Pinpoint the cell where the given text exists, returning its (x, y) midpoint coordinate. 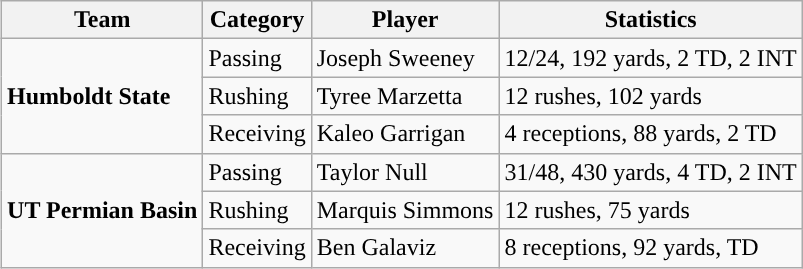
8 receptions, 92 yards, TD (650, 248)
Kaleo Garrigan (405, 134)
Taylor Null (405, 172)
UT Permian Basin (102, 210)
12 rushes, 75 yards (650, 210)
4 receptions, 88 yards, 2 TD (650, 134)
Player (405, 20)
Ben Galaviz (405, 248)
Tyree Marzetta (405, 96)
Joseph Sweeney (405, 58)
31/48, 430 yards, 4 TD, 2 INT (650, 172)
12 rushes, 102 yards (650, 96)
12/24, 192 yards, 2 TD, 2 INT (650, 58)
Marquis Simmons (405, 210)
Humboldt State (102, 96)
Team (102, 20)
Statistics (650, 20)
Category (257, 20)
